Output the (X, Y) coordinate of the center of the cell containing the given text.  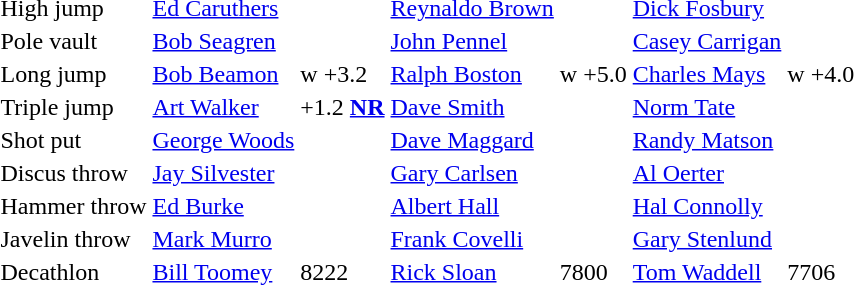
Jay Silvester (224, 173)
Norm Tate (707, 107)
Casey Carrigan (707, 41)
Ed Burke (224, 206)
Dave Smith (472, 107)
Frank Covelli (472, 239)
Bob Seagren (224, 41)
Al Oerter (707, 173)
Gary Stenlund (707, 239)
Randy Matson (707, 140)
+1.2 NR (342, 107)
Charles Mays (707, 74)
Dave Maggard (472, 140)
Art Walker (224, 107)
George Woods (224, 140)
Gary Carlsen (472, 173)
Mark Murro (224, 239)
w +3.2 (342, 74)
Bob Beamon (224, 74)
w +5.0 (593, 74)
Hal Connolly (707, 206)
John Pennel (472, 41)
Ralph Boston (472, 74)
Albert Hall (472, 206)
